For the text-containing cell, return its midpoint in [x, y] coordinate format. 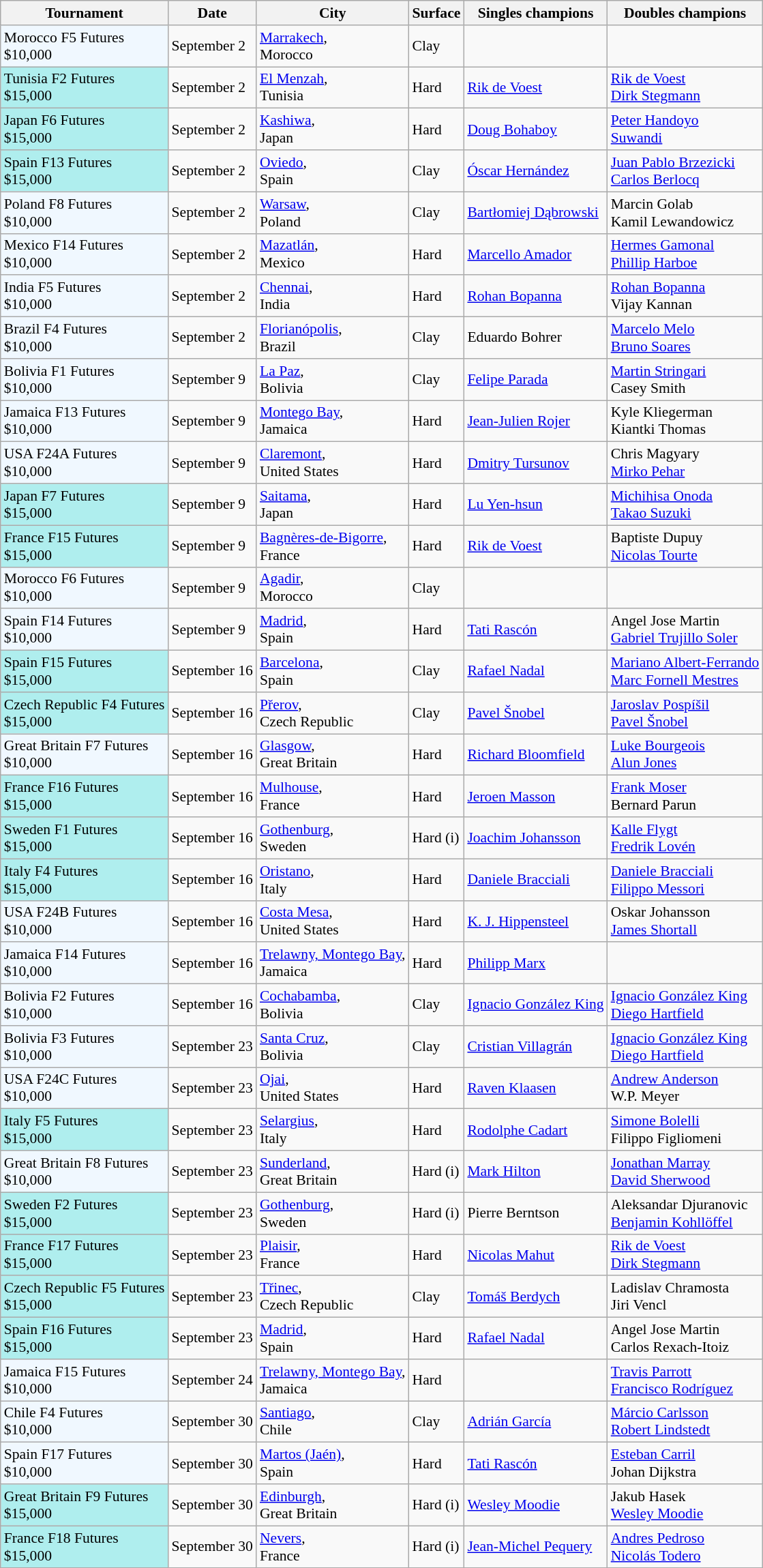
Wesley Moodie [535, 1505]
Edinburgh,Great Britain [333, 1505]
USA F24A Futures$10,000 [85, 462]
Ojai,United States [333, 1089]
Santiago,Chile [333, 1421]
Jamaica F15 Futures$10,000 [85, 1380]
Daniele Bracciali Filippo Messori [685, 880]
Oskar Johansson James Shortall [685, 921]
Chile F4 Futures$10,000 [85, 1421]
Jamaica F14 Futures$10,000 [85, 963]
France F15 Futures$15,000 [85, 546]
Japan F6 Futures$15,000 [85, 130]
Mulhouse,France [333, 797]
September 24 [211, 1380]
Eduardo Bohrer [535, 338]
Peter Handoyo Suwandi [685, 130]
Great Britain F8 Futures$10,000 [85, 1172]
Bagnères-de-Bigorre,France [333, 546]
Barcelona,Spain [333, 671]
Michihisa Onoda Takao Suzuki [685, 505]
Date [211, 13]
Morocco F6 Futures$10,000 [85, 588]
Plaisir,France [333, 1255]
Frank Moser Bernard Parun [685, 797]
Warsaw,Poland [333, 213]
Óscar Hernández [535, 171]
La Paz,Bolivia [333, 379]
Bartłomiej Dąbrowski [535, 213]
Mexico F14 Futures$10,000 [85, 254]
Selargius,Italy [333, 1129]
Singles champions [535, 13]
Jakub Hasek Wesley Moodie [685, 1505]
Bolivia F3 Futures$10,000 [85, 1046]
Ignacio González King [535, 1005]
Philipp Marx [535, 963]
Kyle Kliegerman Kiantki Thomas [685, 421]
Spain F15 Futures$15,000 [85, 671]
Italy F5 Futures$15,000 [85, 1129]
Oviedo,Spain [333, 171]
Doubles champions [685, 13]
Richard Bloomfield [535, 754]
Cochabamba,Bolivia [333, 1005]
Montego Bay,Jamaica [333, 421]
Juan Pablo Brzezicki Carlos Berlocq [685, 171]
Czech Republic F5 Futures$15,000 [85, 1297]
Jaroslav Pospíšil Pavel Šnobel [685, 713]
Marcin Golab Kamil Lewandowicz [685, 213]
Doug Bohaboy [535, 130]
Chris Magyary Mirko Pehar [685, 462]
Martin Stringari Casey Smith [685, 379]
Tournament [85, 13]
Andrew Anderson W.P. Meyer [685, 1089]
Ladislav Chramosta Jiri Vencl [685, 1297]
Luke Bourgeois Alun Jones [685, 754]
Baptiste Dupuy Nicolas Tourte [685, 546]
Kashiwa,Japan [333, 130]
Mark Hilton [535, 1172]
Poland F8 Futures$10,000 [85, 213]
USA F24C Futures$10,000 [85, 1089]
Rohan Bopanna [535, 296]
Sweden F2 Futures$15,000 [85, 1213]
Angel Jose Martin Gabriel Trujillo Soler [685, 630]
Jean-Michel Pequery [535, 1547]
Simone Bolelli Filippo Figliomeni [685, 1129]
Dmitry Tursunov [535, 462]
Morocco F5 Futures$10,000 [85, 46]
Surface [436, 13]
Joachim Johansson [535, 838]
Přerov,Czech Republic [333, 713]
Felipe Parada [535, 379]
Spain F16 Futures$15,000 [85, 1338]
Marrakech,Morocco [333, 46]
Claremont,United States [333, 462]
Nevers,France [333, 1547]
Andres Pedroso Nicolás Todero [685, 1547]
France F16 Futures$15,000 [85, 797]
France F17 Futures$15,000 [85, 1255]
Mariano Albert-Ferrando Marc Fornell Mestres [685, 671]
Tunisia F2 Futures$15,000 [85, 87]
Raven Klaasen [535, 1089]
Lu Yen-hsun [535, 505]
Oristano,Italy [333, 880]
K. J. Hippensteel [535, 921]
Costa Mesa,United States [333, 921]
Aleksandar Djuranovic Benjamin Kohllöffel [685, 1213]
Agadir,Morocco [333, 588]
France F18 Futures$15,000 [85, 1547]
Jeroen Masson [535, 797]
Tomáš Berdych [535, 1297]
Bolivia F2 Futures$10,000 [85, 1005]
Spain F17 Futures$10,000 [85, 1464]
Santa Cruz,Bolivia [333, 1046]
Florianópolis,Brazil [333, 338]
Czech Republic F4 Futures$15,000 [85, 713]
Márcio Carlsson Robert Lindstedt [685, 1421]
Třinec,Czech Republic [333, 1297]
Spain F14 Futures$10,000 [85, 630]
Marcello Amador [535, 254]
Great Britain F9 Futures$15,000 [85, 1505]
Cristian Villagrán [535, 1046]
Pierre Berntson [535, 1213]
Marcelo Melo Bruno Soares [685, 338]
Esteban Carril Johan Dijkstra [685, 1464]
Mazatlán,Mexico [333, 254]
Martos (Jaén),Spain [333, 1464]
Nicolas Mahut [535, 1255]
Daniele Bracciali [535, 880]
El Menzah,Tunisia [333, 87]
Italy F4 Futures$15,000 [85, 880]
Brazil F4 Futures$10,000 [85, 338]
Great Britain F7 Futures$10,000 [85, 754]
City [333, 13]
Hermes Gamonal Phillip Harboe [685, 254]
Jean-Julien Rojer [535, 421]
Japan F7 Futures$15,000 [85, 505]
Spain F13 Futures$15,000 [85, 171]
Bolivia F1 Futures$10,000 [85, 379]
Angel Jose Martin Carlos Rexach-Itoiz [685, 1338]
USA F24B Futures$10,000 [85, 921]
Sunderland,Great Britain [333, 1172]
Rohan Bopanna Vijay Kannan [685, 296]
Saitama,Japan [333, 505]
Adrián García [535, 1421]
Rodolphe Cadart [535, 1129]
Sweden F1 Futures$15,000 [85, 838]
Kalle Flygt Fredrik Lovén [685, 838]
Travis Parrott Francisco Rodríguez [685, 1380]
Jonathan Marray David Sherwood [685, 1172]
Glasgow,Great Britain [333, 754]
Jamaica F13 Futures$10,000 [85, 421]
Chennai,India [333, 296]
India F5 Futures$10,000 [85, 296]
Pavel Šnobel [535, 713]
